Output the [x, y] coordinate of the center of the cell containing the given text.  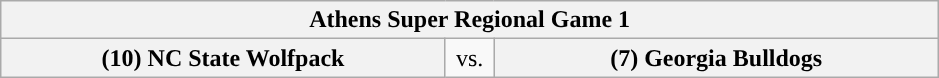
(10) NC State Wolfpack [224, 58]
vs. [470, 58]
Athens Super Regional Game 1 [470, 20]
(7) Georgia Bulldogs [716, 58]
